Return the [x, y] coordinate for the center point of the cell that contains the specified text.  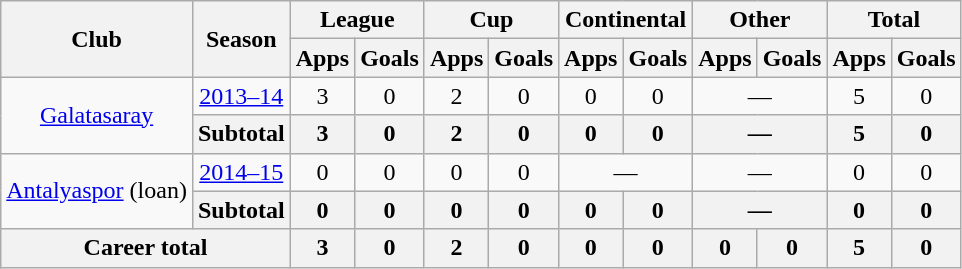
Other [760, 20]
Continental [626, 20]
League [357, 20]
Career total [146, 248]
Antalyaspor (loan) [97, 191]
Cup [491, 20]
2013–14 [241, 96]
Season [241, 39]
2014–15 [241, 172]
Total [894, 20]
Club [97, 39]
Galatasaray [97, 115]
